Search for the cell housing the specified text and yield its [X, Y] center coordinate. 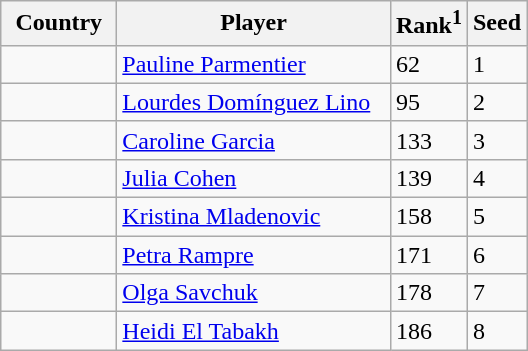
62 [428, 64]
Lourdes Domínguez Lino [254, 102]
Olga Savchuk [254, 293]
158 [428, 217]
Julia Cohen [254, 178]
133 [428, 140]
186 [428, 331]
Player [254, 24]
Seed [496, 24]
Country [59, 24]
171 [428, 255]
Heidi El Tabakh [254, 331]
2 [496, 102]
7 [496, 293]
3 [496, 140]
5 [496, 217]
95 [428, 102]
8 [496, 331]
178 [428, 293]
Rank1 [428, 24]
Petra Rampre [254, 255]
Kristina Mladenovic [254, 217]
Caroline Garcia [254, 140]
6 [496, 255]
1 [496, 64]
139 [428, 178]
Pauline Parmentier [254, 64]
4 [496, 178]
